Find where the given text appears and provide that cell's center as [x, y] coordinate. 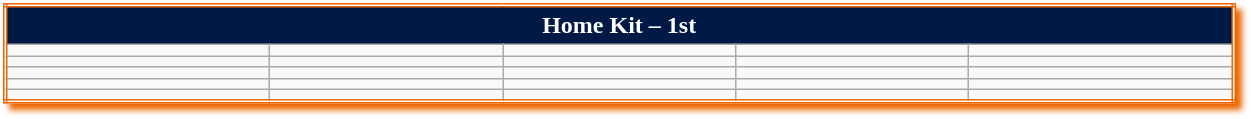
Home Kit – 1st [619, 25]
